Search for the cell housing the specified text and yield its (X, Y) center coordinate. 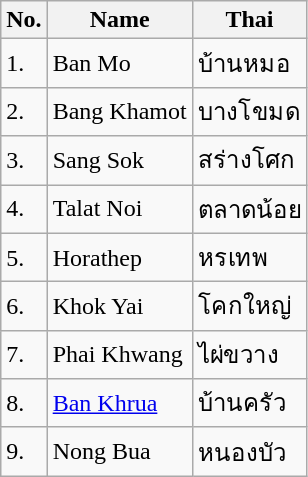
Ban Mo (120, 64)
4. (24, 208)
บางโขมด (250, 112)
No. (24, 20)
8. (24, 404)
Phai Khwang (120, 354)
Horathep (120, 258)
Sang Sok (120, 160)
ไผ่ขวาง (250, 354)
บ้านครัว (250, 404)
หนองบัว (250, 452)
Talat Noi (120, 208)
Khok Yai (120, 306)
Nong Bua (120, 452)
บ้านหมอ (250, 64)
7. (24, 354)
โคกใหญ่ (250, 306)
9. (24, 452)
1. (24, 64)
Name (120, 20)
Ban Khrua (120, 404)
หรเทพ (250, 258)
5. (24, 258)
3. (24, 160)
2. (24, 112)
Thai (250, 20)
ตลาดน้อย (250, 208)
6. (24, 306)
Bang Khamot (120, 112)
สร่างโศก (250, 160)
